Capture the cell that displays the provided text and extract its [X, Y] central coordinate. 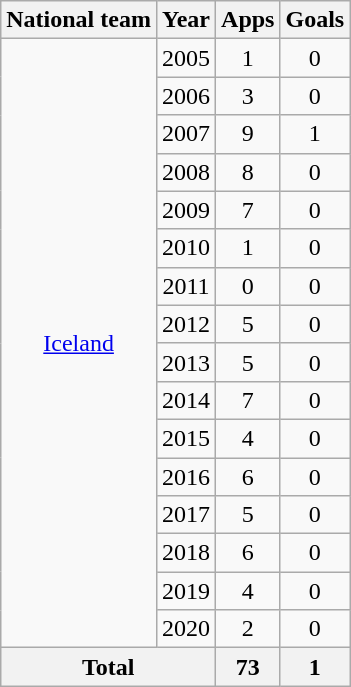
2005 [186, 58]
2010 [186, 248]
8 [248, 172]
2011 [186, 286]
2009 [186, 210]
Total [108, 667]
3 [248, 96]
Iceland [79, 344]
9 [248, 134]
Apps [248, 20]
2019 [186, 591]
2016 [186, 477]
Goals [315, 20]
73 [248, 667]
2018 [186, 553]
2014 [186, 400]
National team [79, 20]
2015 [186, 438]
2008 [186, 172]
2007 [186, 134]
2017 [186, 515]
2013 [186, 362]
2 [248, 629]
2020 [186, 629]
Year [186, 20]
2012 [186, 324]
2006 [186, 96]
